Return the (X, Y) coordinate for the center point of the cell that contains the specified text.  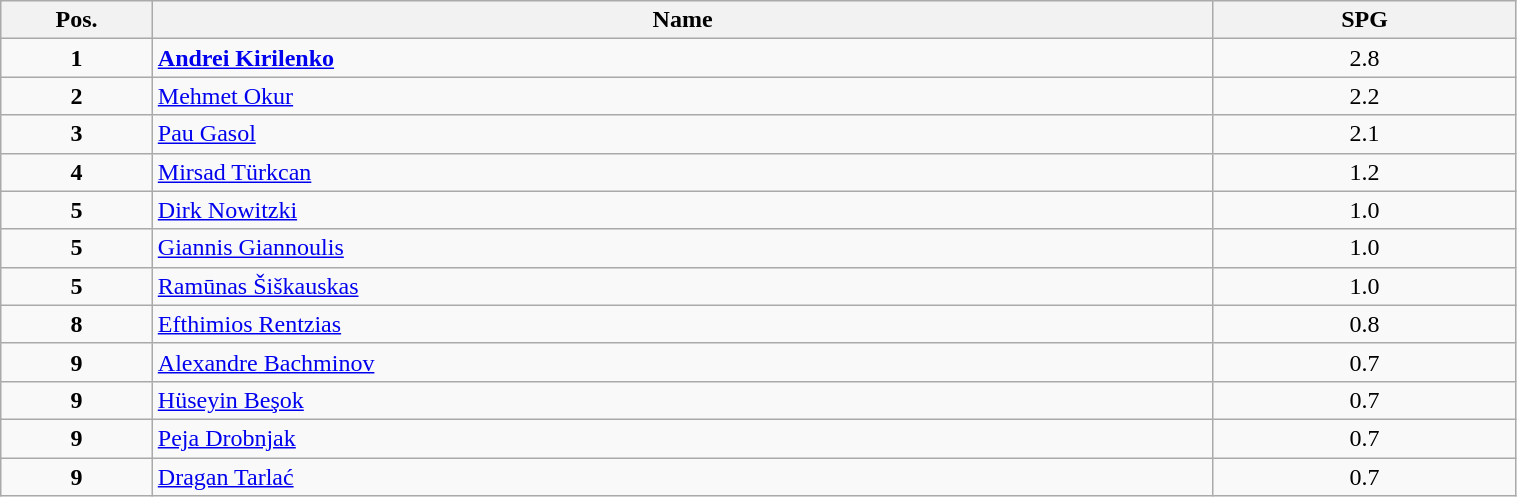
Name (682, 20)
Alexandre Bachminov (682, 362)
0.8 (1364, 324)
Pau Gasol (682, 134)
1 (77, 58)
Ramūnas Šiškauskas (682, 286)
Mirsad Türkcan (682, 172)
Efthimios Rentzias (682, 324)
Pos. (77, 20)
Andrei Kirilenko (682, 58)
1.2 (1364, 172)
Dragan Tarlać (682, 477)
SPG (1364, 20)
Mehmet Okur (682, 96)
Giannis Giannoulis (682, 248)
Hüseyin Beşok (682, 400)
Peja Drobnjak (682, 438)
3 (77, 134)
2.2 (1364, 96)
4 (77, 172)
2.8 (1364, 58)
Dirk Nowitzki (682, 210)
2.1 (1364, 134)
8 (77, 324)
2 (77, 96)
